Capture the cell that displays the provided text and extract its (x, y) central coordinate. 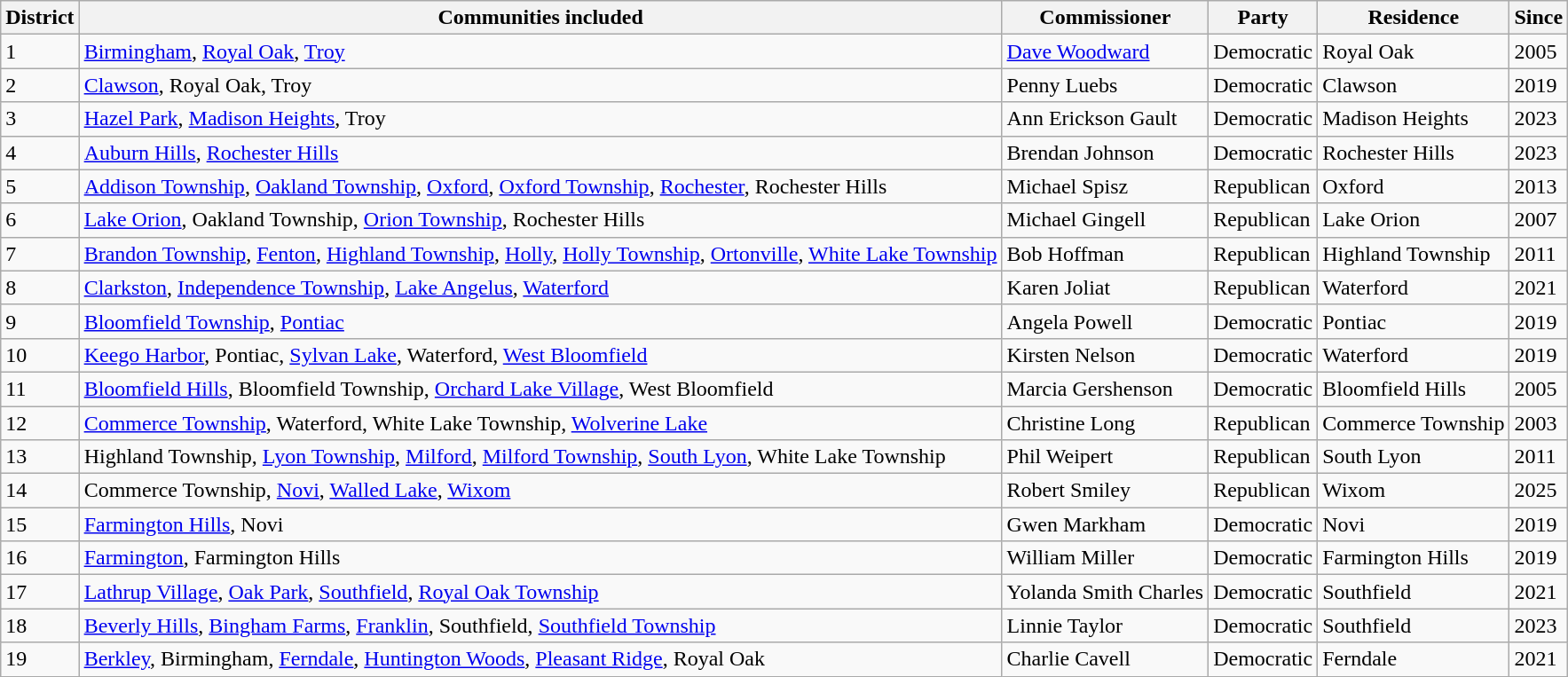
Party (1264, 18)
14 (40, 491)
Charlie Cavell (1106, 659)
Communities included (540, 18)
Bloomfield Hills (1414, 389)
9 (40, 321)
William Miller (1106, 558)
2 (40, 85)
2025 (1539, 491)
Farmington Hills (1414, 558)
2003 (1539, 423)
Lake Orion, Oakland Township, Orion Township, Rochester Hills (540, 220)
Phil Weipert (1106, 457)
Lathrup Village, Oak Park, Southfield, Royal Oak Township (540, 592)
7 (40, 254)
Ferndale (1414, 659)
11 (40, 389)
2007 (1539, 220)
Madison Heights (1414, 119)
10 (40, 355)
Clawson, Royal Oak, Troy (540, 85)
3 (40, 119)
Berkley, Birmingham, Ferndale, Huntington Woods, Pleasant Ridge, Royal Oak (540, 659)
Farmington, Farmington Hills (540, 558)
15 (40, 524)
18 (40, 626)
Wixom (1414, 491)
Bob Hoffman (1106, 254)
Christine Long (1106, 423)
16 (40, 558)
Auburn Hills, Rochester Hills (540, 153)
Clawson (1414, 85)
Royal Oak (1414, 51)
District (40, 18)
Michael Spisz (1106, 186)
Keego Harbor, Pontiac, Sylvan Lake, Waterford, West Bloomfield (540, 355)
6 (40, 220)
Angela Powell (1106, 321)
Bloomfield Township, Pontiac (540, 321)
19 (40, 659)
Kirsten Nelson (1106, 355)
8 (40, 287)
13 (40, 457)
Novi (1414, 524)
Yolanda Smith Charles (1106, 592)
South Lyon (1414, 457)
Pontiac (1414, 321)
1 (40, 51)
Oxford (1414, 186)
Dave Woodward (1106, 51)
Hazel Park, Madison Heights, Troy (540, 119)
Addison Township, Oakland Township, Oxford, Oxford Township, Rochester, Rochester Hills (540, 186)
Highland Township (1414, 254)
Commerce Township, Waterford, White Lake Township, Wolverine Lake (540, 423)
Rochester Hills (1414, 153)
Commerce Township, Novi, Walled Lake, Wixom (540, 491)
Lake Orion (1414, 220)
Linnie Taylor (1106, 626)
Highland Township, Lyon Township, Milford, Milford Township, South Lyon, White Lake Township (540, 457)
Ann Erickson Gault (1106, 119)
Brendan Johnson (1106, 153)
Michael Gingell (1106, 220)
Robert Smiley (1106, 491)
Penny Luebs (1106, 85)
17 (40, 592)
Residence (1414, 18)
2013 (1539, 186)
4 (40, 153)
Since (1539, 18)
Brandon Township, Fenton, Highland Township, Holly, Holly Township, Ortonville, White Lake Township (540, 254)
Farmington Hills, Novi (540, 524)
Karen Joliat (1106, 287)
Clarkston, Independence Township, Lake Angelus, Waterford (540, 287)
Commissioner (1106, 18)
5 (40, 186)
Commerce Township (1414, 423)
Birmingham, Royal Oak, Troy (540, 51)
Beverly Hills, Bingham Farms, Franklin, Southfield, Southfield Township (540, 626)
Marcia Gershenson (1106, 389)
Gwen Markham (1106, 524)
12 (40, 423)
Bloomfield Hills, Bloomfield Township, Orchard Lake Village, West Bloomfield (540, 389)
